Detect which cell encompasses the target text, then output its (X, Y) center coordinate. 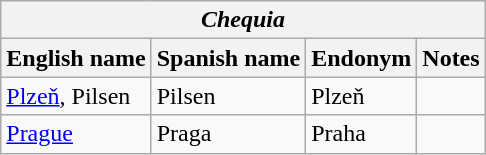
Chequia (243, 20)
Plzeň, Pilsen (76, 96)
Prague (76, 134)
Praga (228, 134)
Pilsen (228, 96)
Spanish name (228, 58)
Praha (362, 134)
Notes (451, 58)
Plzeň (362, 96)
English name (76, 58)
Endonym (362, 58)
